Extract the [x, y] coordinate from the center of the cell holding the provided text.  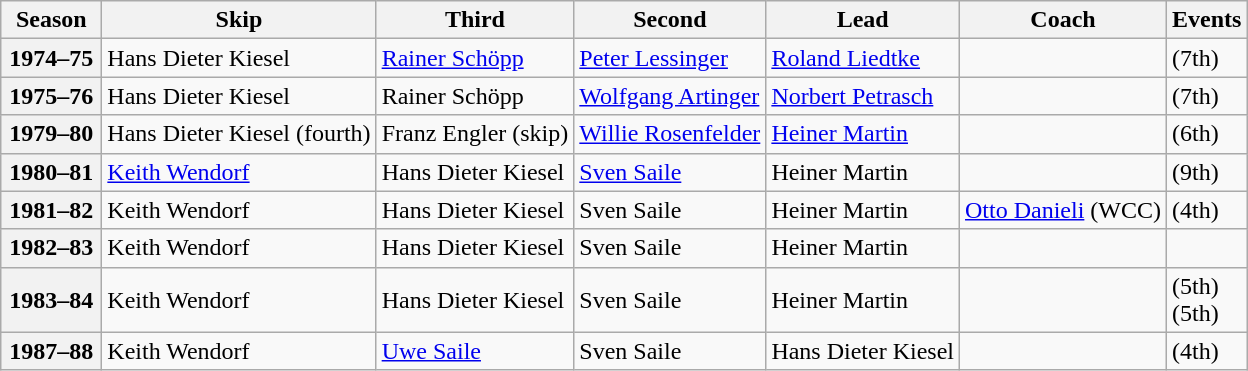
1982–83 [52, 248]
Third [475, 20]
Uwe Saile [475, 351]
(6th) [1207, 134]
Willie Rosenfelder [670, 134]
Lead [863, 20]
1981–82 [52, 210]
1987–88 [52, 351]
Coach [1064, 20]
1974–75 [52, 58]
Skip [239, 20]
1980–81 [52, 172]
Events [1207, 20]
Franz Engler (skip) [475, 134]
Norbert Petrasch [863, 96]
(9th) [1207, 172]
1975–76 [52, 96]
Peter Lessinger [670, 58]
1979–80 [52, 134]
1983–84 [52, 300]
Otto Danieli (WCC) [1064, 210]
(5th) (5th) [1207, 300]
Wolfgang Artinger [670, 96]
Season [52, 20]
Hans Dieter Kiesel (fourth) [239, 134]
Roland Liedtke [863, 58]
Second [670, 20]
